Detect which cell encompasses the target text, then output its [x, y] center coordinate. 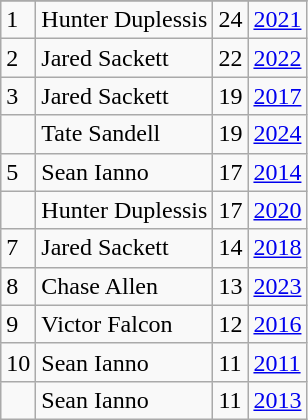
Victor Falcon [124, 324]
22 [230, 58]
10 [18, 362]
2 [18, 58]
2020 [278, 210]
1 [18, 20]
14 [230, 248]
Tate Sandell [124, 134]
13 [230, 286]
9 [18, 324]
2013 [278, 400]
2016 [278, 324]
7 [18, 248]
2011 [278, 362]
2017 [278, 96]
8 [18, 286]
2014 [278, 172]
5 [18, 172]
2021 [278, 20]
2022 [278, 58]
3 [18, 96]
2023 [278, 286]
24 [230, 20]
12 [230, 324]
2024 [278, 134]
Chase Allen [124, 286]
2018 [278, 248]
